Pinpoint the cell where the given text exists, returning its [X, Y] midpoint coordinate. 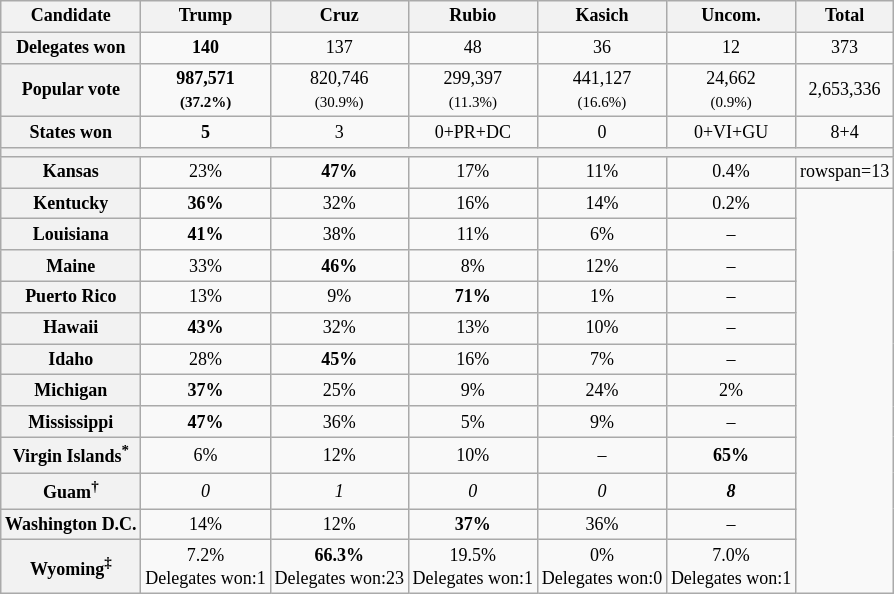
38% [339, 234]
0+VI+GU [732, 132]
Puerto Rico [71, 296]
Candidate [71, 16]
8 [732, 491]
Total [845, 16]
2% [732, 390]
Virgin Islands* [71, 455]
5% [472, 422]
Idaho [71, 360]
0%Delegates won:0 [602, 567]
373 [845, 48]
7.0%Delegates won:1 [732, 567]
Wyoming‡ [71, 567]
46% [339, 266]
1 [339, 491]
7% [602, 360]
24,662(0.9%) [732, 90]
Trump [206, 16]
71% [472, 296]
23% [206, 172]
0+PR+DC [472, 132]
19.5%Delegates won:1 [472, 567]
45% [339, 360]
28% [206, 360]
441,127(16.6%) [602, 90]
25% [339, 390]
65% [732, 455]
Mississippi [71, 422]
8% [472, 266]
137 [339, 48]
33% [206, 266]
12 [732, 48]
Delegates won [71, 48]
41% [206, 234]
5 [206, 132]
7.2%Delegates won:1 [206, 567]
299,397(11.3%) [472, 90]
Popular vote [71, 90]
1% [602, 296]
2,653,336 [845, 90]
Hawaii [71, 328]
Maine [71, 266]
Washington D.C. [71, 524]
Cruz [339, 16]
Louisiana [71, 234]
rowspan=13 [845, 172]
820,746(30.9%) [339, 90]
Rubio [472, 16]
0.4% [732, 172]
Michigan [71, 390]
3 [339, 132]
8+4 [845, 132]
17% [472, 172]
36 [602, 48]
Guam† [71, 491]
66.3%Delegates won:23 [339, 567]
43% [206, 328]
48 [472, 48]
Uncom. [732, 16]
24% [602, 390]
Kasich [602, 16]
Kentucky [71, 204]
987,571(37.2%) [206, 90]
Kansas [71, 172]
0.2% [732, 204]
States won [71, 132]
140 [206, 48]
